Extract the (x, y) coordinate from the center of the cell holding the provided text.  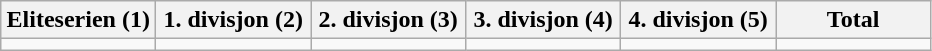
4. divisjon (5) (698, 20)
3. divisjon (4) (544, 20)
Total (854, 20)
2. divisjon (3) (388, 20)
1. divisjon (2) (234, 20)
Eliteserien (1) (78, 20)
